Return (X, Y) of the center of cell containing provided text 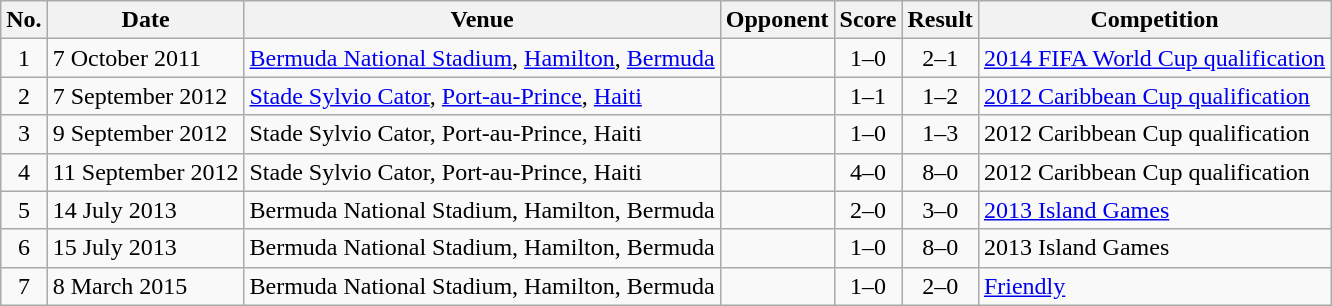
6 (24, 248)
3 (24, 134)
11 September 2012 (146, 172)
1–1 (868, 96)
4–0 (868, 172)
7 October 2011 (146, 58)
7 (24, 286)
5 (24, 210)
8 March 2015 (146, 286)
Score (868, 20)
Friendly (1154, 286)
1–2 (940, 96)
Date (146, 20)
2–1 (940, 58)
2014 FIFA World Cup qualification (1154, 58)
9 September 2012 (146, 134)
1 (24, 58)
1–3 (940, 134)
No. (24, 20)
Venue (482, 20)
15 July 2013 (146, 248)
7 September 2012 (146, 96)
4 (24, 172)
3–0 (940, 210)
Competition (1154, 20)
Result (940, 20)
14 July 2013 (146, 210)
2 (24, 96)
Opponent (777, 20)
